Scan for the cell matching the given text and deliver its (x, y) coordinate at center. 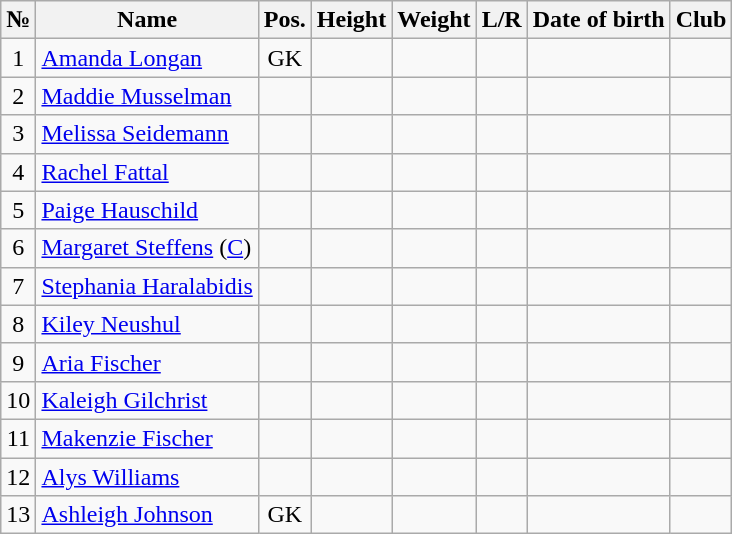
5 (18, 210)
Name (147, 20)
Club (701, 20)
Paige Hauschild (147, 210)
Makenzie Fischer (147, 438)
Maddie Musselman (147, 96)
Kiley Neushul (147, 324)
Pos. (284, 20)
2 (18, 96)
Date of birth (598, 20)
7 (18, 286)
9 (18, 362)
Margaret Steffens (C) (147, 248)
12 (18, 477)
Rachel Fattal (147, 172)
10 (18, 400)
Melissa Seidemann (147, 134)
4 (18, 172)
13 (18, 515)
11 (18, 438)
L/R (502, 20)
6 (18, 248)
№ (18, 20)
1 (18, 58)
Height (351, 20)
Stephania Haralabidis (147, 286)
Kaleigh Gilchrist (147, 400)
Amanda Longan (147, 58)
8 (18, 324)
Ashleigh Johnson (147, 515)
Weight (434, 20)
Alys Williams (147, 477)
Aria Fischer (147, 362)
3 (18, 134)
